Determine the [x, y] coordinate at the center of the cell enclosing the given text.  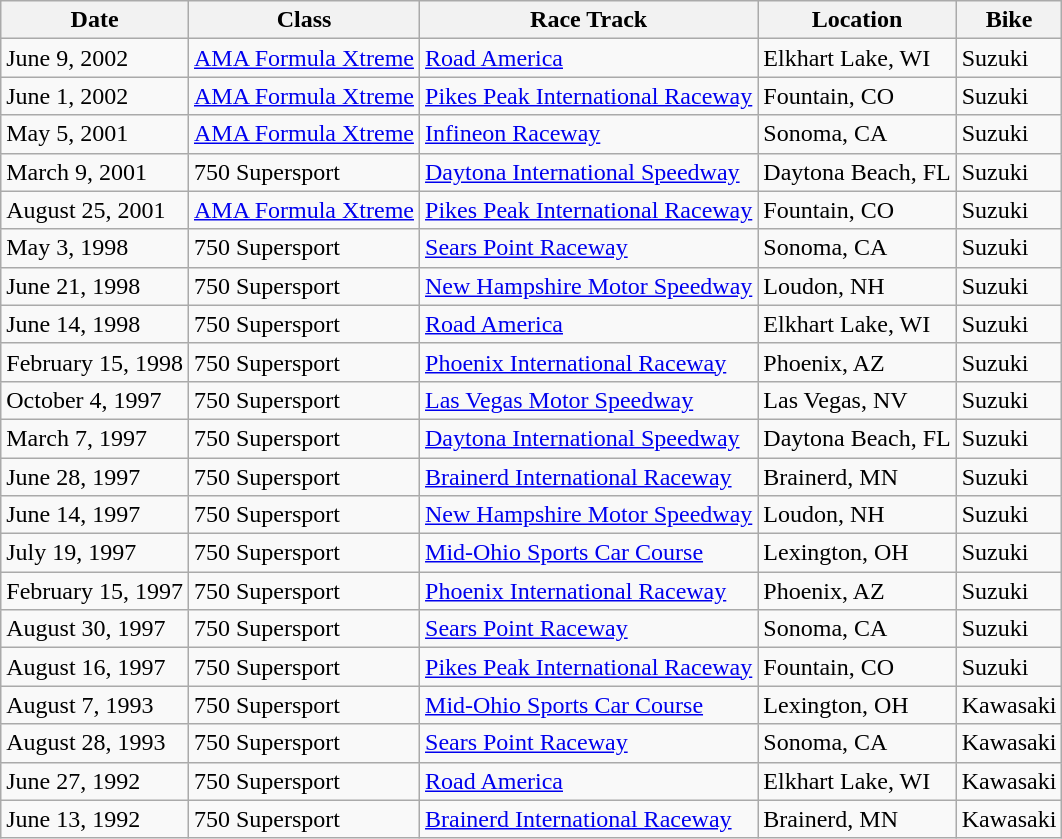
Date [95, 20]
March 7, 1997 [95, 438]
Infineon Raceway [589, 134]
June 14, 1997 [95, 515]
May 5, 2001 [95, 134]
June 27, 1992 [95, 781]
February 15, 1998 [95, 362]
August 30, 1997 [95, 629]
March 9, 2001 [95, 172]
February 15, 1997 [95, 591]
June 13, 1992 [95, 819]
June 1, 2002 [95, 96]
August 16, 1997 [95, 667]
June 28, 1997 [95, 477]
Race Track [589, 20]
October 4, 1997 [95, 400]
Bike [1009, 20]
May 3, 1998 [95, 248]
August 7, 1993 [95, 705]
July 19, 1997 [95, 553]
August 25, 2001 [95, 210]
June 9, 2002 [95, 58]
June 21, 1998 [95, 286]
Las Vegas Motor Speedway [589, 400]
Location [857, 20]
Class [304, 20]
Las Vegas, NV [857, 400]
June 14, 1998 [95, 324]
August 28, 1993 [95, 743]
